Pinpoint the cell where the given text exists, returning its [x, y] midpoint coordinate. 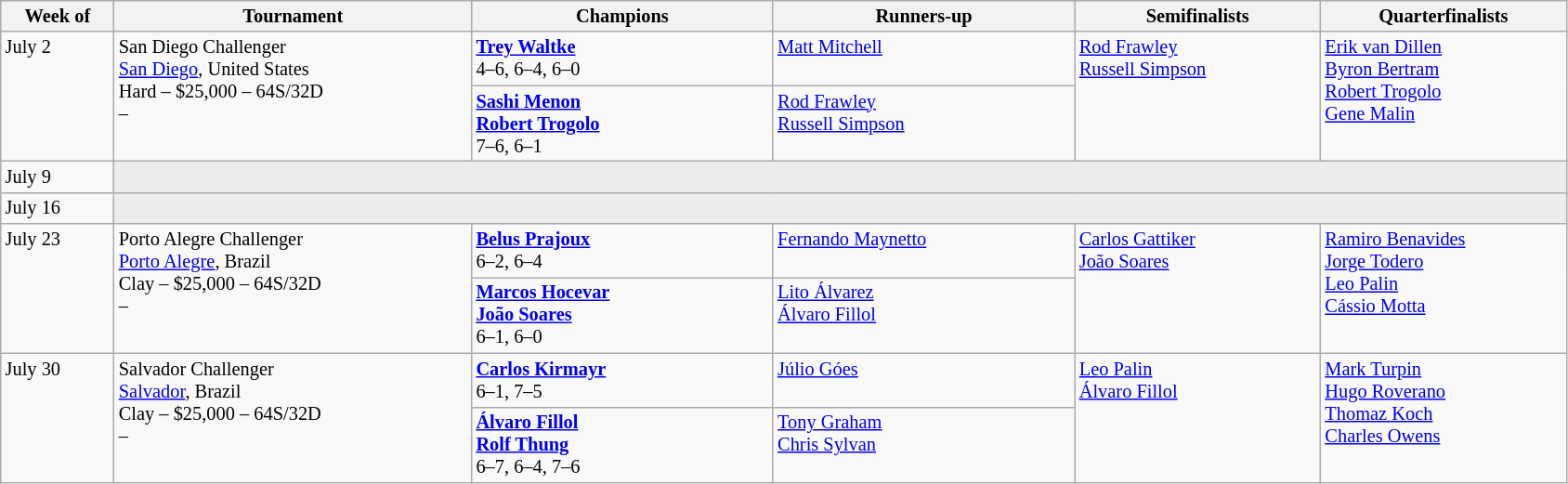
Champions [622, 16]
July 16 [58, 208]
Marcos Hocevar João Soares6–1, 6–0 [622, 315]
Week of [58, 16]
Carlos Gattiker João Soares [1198, 288]
Mark Turpin Hugo Roverano Thomaz Koch Charles Owens [1444, 418]
Júlio Góes [923, 380]
July 9 [58, 177]
Tony Graham Chris Sylvan [923, 445]
Quarterfinalists [1444, 16]
Semifinalists [1198, 16]
San Diego Challenger San Diego, United StatesHard – $25,000 – 64S/32D – [294, 97]
Matt Mitchell [923, 59]
Carlos Kirmayr 6–1, 7–5 [622, 380]
Tournament [294, 16]
Leo Palin Álvaro Fillol [1198, 418]
July 2 [58, 97]
Porto Alegre Challenger Porto Alegre, BrazilClay – $25,000 – 64S/32D – [294, 288]
Trey Waltke 4–6, 6–4, 6–0 [622, 59]
July 23 [58, 288]
Salvador Challenger Salvador, BrazilClay – $25,000 – 64S/32D – [294, 418]
Belus Prajoux 6–2, 6–4 [622, 251]
July 30 [58, 418]
Lito Álvarez Álvaro Fillol [923, 315]
Erik van Dillen Byron Bertram Robert Trogolo Gene Malin [1444, 97]
Álvaro Fillol Rolf Thung6–7, 6–4, 7–6 [622, 445]
Sashi Menon Robert Trogolo7–6, 6–1 [622, 124]
Ramiro Benavides Jorge Todero Leo Palin Cássio Motta [1444, 288]
Fernando Maynetto [923, 251]
Runners-up [923, 16]
